Pinpoint the cell where the given text exists, returning its (X, Y) midpoint coordinate. 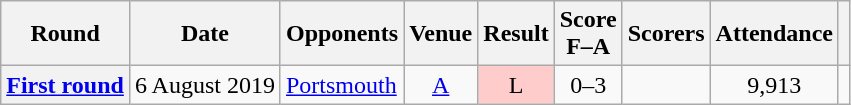
Venue (441, 34)
Date (204, 34)
Opponents (342, 34)
Attendance (774, 34)
9,913 (774, 85)
First round (66, 85)
6 August 2019 (204, 85)
Round (66, 34)
L (516, 85)
A (441, 85)
ScoreF–A (588, 34)
0–3 (588, 85)
Result (516, 34)
Portsmouth (342, 85)
Scorers (666, 34)
